Find where the given text appears and provide that cell's center as [X, Y] coordinate. 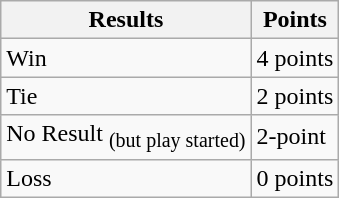
Tie [126, 96]
Win [126, 58]
Points [295, 20]
4 points [295, 58]
Results [126, 20]
Loss [126, 178]
2-point [295, 137]
No Result (but play started) [126, 137]
0 points [295, 178]
2 points [295, 96]
